Capture the cell that displays the provided text and extract its [X, Y] central coordinate. 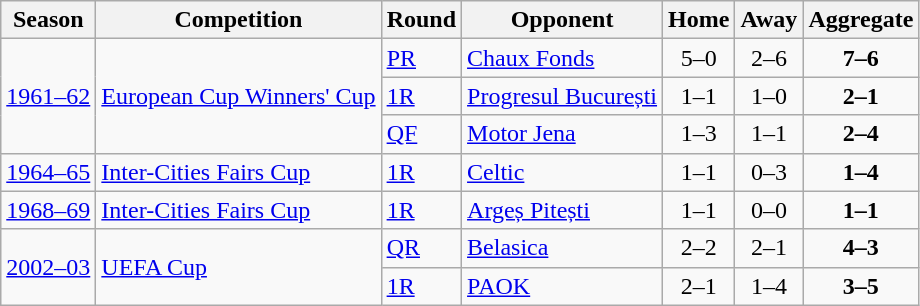
0–3 [769, 172]
Celtic [562, 172]
3–5 [861, 286]
2–4 [861, 134]
European Cup Winners' Cup [238, 96]
Motor Jena [562, 134]
QF [421, 134]
Argeș Pitești [562, 210]
PAOK [562, 286]
1–0 [769, 96]
Season [48, 20]
Away [769, 20]
Competition [238, 20]
Chaux Fonds [562, 58]
1968–69 [48, 210]
4–3 [861, 248]
Aggregate [861, 20]
Belasica [562, 248]
2–6 [769, 58]
1–3 [699, 134]
2002–03 [48, 267]
5–0 [699, 58]
PR [421, 58]
QR [421, 248]
1964–65 [48, 172]
0–0 [769, 210]
7–6 [861, 58]
UEFA Cup [238, 267]
Opponent [562, 20]
2–2 [699, 248]
Home [699, 20]
1961–62 [48, 96]
Progresul București [562, 96]
Round [421, 20]
